Return (x, y) of the center of cell containing provided text 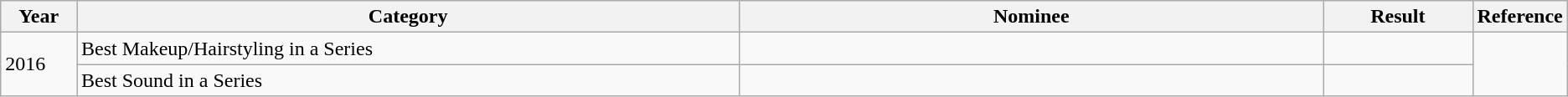
Category (409, 17)
Result (1398, 17)
Reference (1519, 17)
2016 (39, 64)
Best Sound in a Series (409, 80)
Best Makeup/Hairstyling in a Series (409, 48)
Year (39, 17)
Nominee (1032, 17)
